Locate the cell with the specified text and output its [x, y] center coordinate. 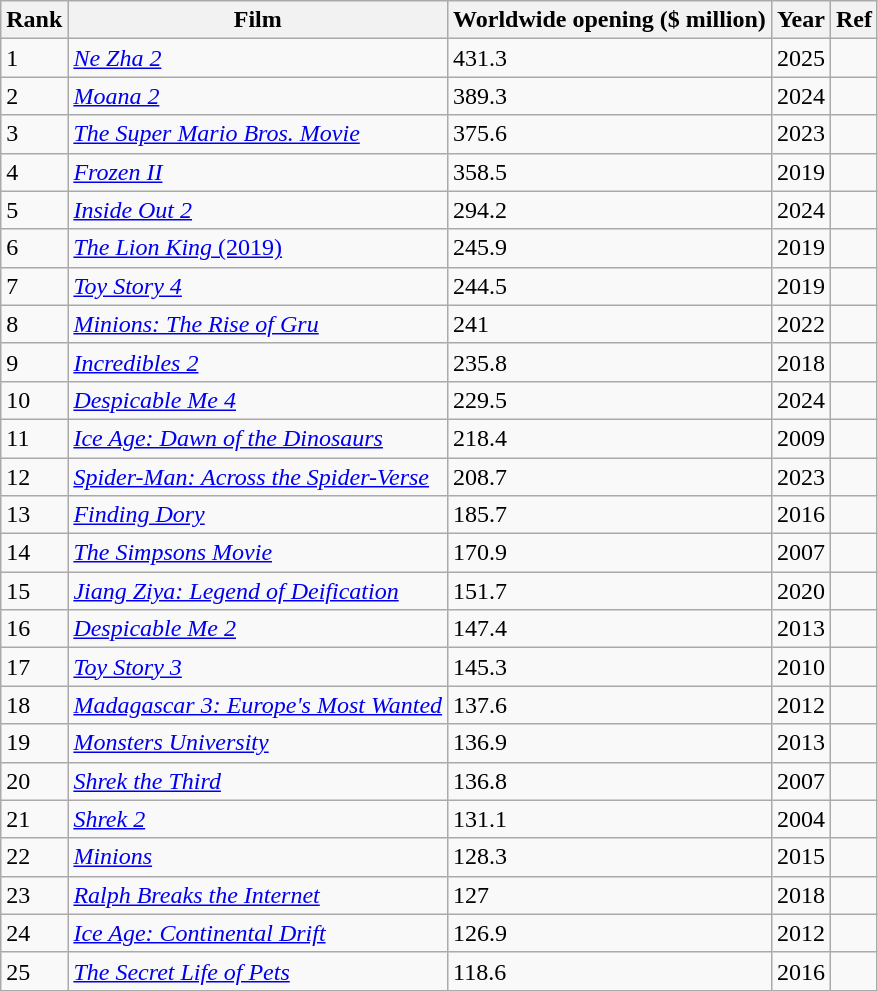
244.5 [610, 286]
The Super Mario Bros. Movie [258, 134]
Despicable Me 2 [258, 629]
Frozen II [258, 172]
Despicable Me 4 [258, 400]
294.2 [610, 210]
The Lion King (2019) [258, 248]
375.6 [610, 134]
Ice Age: Dawn of the Dinosaurs [258, 438]
Jiang Ziya: Legend of Deification [258, 591]
11 [34, 438]
Monsters University [258, 743]
2 [34, 96]
6 [34, 248]
185.7 [610, 515]
Shrek the Third [258, 781]
12 [34, 477]
10 [34, 400]
229.5 [610, 400]
136.8 [610, 781]
9 [34, 362]
147.4 [610, 629]
Toy Story 3 [258, 667]
431.3 [610, 58]
2022 [800, 324]
4 [34, 172]
22 [34, 857]
145.3 [610, 667]
23 [34, 895]
218.4 [610, 438]
Toy Story 4 [258, 286]
127 [610, 895]
389.3 [610, 96]
Rank [34, 20]
128.3 [610, 857]
2004 [800, 819]
25 [34, 971]
16 [34, 629]
13 [34, 515]
17 [34, 667]
14 [34, 553]
18 [34, 705]
Ice Age: Continental Drift [258, 933]
1 [34, 58]
20 [34, 781]
Spider-Man: Across the Spider-Verse [258, 477]
Finding Dory [258, 515]
170.9 [610, 553]
131.1 [610, 819]
118.6 [610, 971]
Minions [258, 857]
The Secret Life of Pets [258, 971]
Year [800, 20]
151.7 [610, 591]
358.5 [610, 172]
2010 [800, 667]
Film [258, 20]
2009 [800, 438]
3 [34, 134]
Ralph Breaks the Internet [258, 895]
2020 [800, 591]
24 [34, 933]
5 [34, 210]
Madagascar 3: Europe's Most Wanted [258, 705]
137.6 [610, 705]
Minions: The Rise of Gru [258, 324]
Ref [854, 20]
Moana 2 [258, 96]
Ne Zha 2 [258, 58]
Shrek 2 [258, 819]
7 [34, 286]
Worldwide opening ($ million) [610, 20]
2025 [800, 58]
235.8 [610, 362]
2015 [800, 857]
Incredibles 2 [258, 362]
245.9 [610, 248]
19 [34, 743]
208.7 [610, 477]
126.9 [610, 933]
Inside Out 2 [258, 210]
21 [34, 819]
241 [610, 324]
8 [34, 324]
The Simpsons Movie [258, 553]
136.9 [610, 743]
15 [34, 591]
